From the cell containing the given text, extract its center point as (X, Y) coordinate. 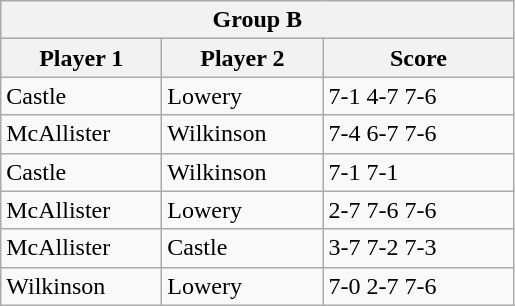
3-7 7-2 7-3 (418, 248)
2-7 7-6 7-6 (418, 210)
Player 1 (82, 58)
7-0 2-7 7-6 (418, 286)
Player 2 (242, 58)
7-4 6-7 7-6 (418, 134)
Score (418, 58)
Group B (258, 20)
7-1 4-7 7-6 (418, 96)
7-1 7-1 (418, 172)
